Return the [x, y] coordinate for the center point of the cell that contains the specified text.  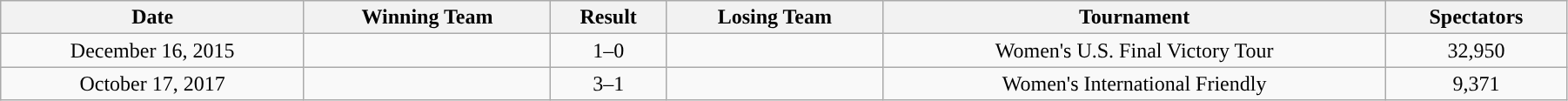
Women's U.S. Final Victory Tour [1135, 50]
Tournament [1135, 17]
December 16, 2015 [153, 50]
Winning Team [426, 17]
Women's International Friendly [1135, 84]
Date [153, 17]
9,371 [1476, 84]
32,950 [1476, 50]
Result [607, 17]
3–1 [607, 84]
October 17, 2017 [153, 84]
Losing Team [774, 17]
1–0 [607, 50]
Spectators [1476, 17]
